Search for the cell housing the specified text and yield its [x, y] center coordinate. 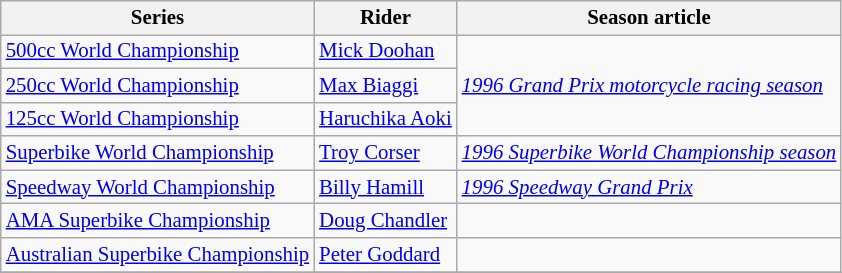
500cc World Championship [158, 51]
Superbike World Championship [158, 153]
Doug Chandler [385, 221]
Haruchika Aoki [385, 119]
Peter Goddard [385, 255]
Troy Corser [385, 153]
AMA Superbike Championship [158, 221]
Billy Hamill [385, 187]
Rider [385, 18]
250cc World Championship [158, 85]
1996 Grand Prix motorcycle racing season [650, 85]
Max Biaggi [385, 85]
Australian Superbike Championship [158, 255]
Mick Doohan [385, 51]
1996 Superbike World Championship season [650, 153]
Speedway World Championship [158, 187]
Season article [650, 18]
1996 Speedway Grand Prix [650, 187]
Series [158, 18]
125cc World Championship [158, 119]
